Locate the cell with the specified text and output its (X, Y) center coordinate. 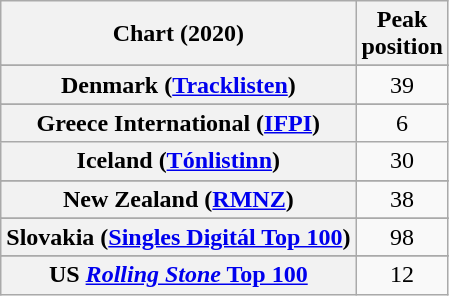
Iceland (Tónlistinn) (178, 161)
98 (402, 237)
39 (402, 85)
Chart (2020) (178, 34)
38 (402, 199)
12 (402, 275)
6 (402, 123)
Peakposition (402, 34)
30 (402, 161)
New Zealand (RMNZ) (178, 199)
US Rolling Stone Top 100 (178, 275)
Greece International (IFPI) (178, 123)
Denmark (Tracklisten) (178, 85)
Slovakia (Singles Digitál Top 100) (178, 237)
